Provide the [X, Y] coordinate of the cell's center where the given text is located.  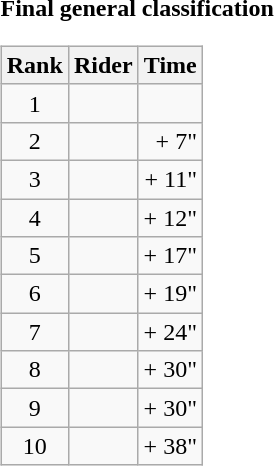
4 [34, 217]
2 [34, 141]
9 [34, 408]
+ 38" [170, 446]
+ 11" [170, 179]
+ 24" [170, 332]
+ 12" [170, 217]
6 [34, 294]
Rider [103, 65]
1 [34, 103]
7 [34, 332]
+ 19" [170, 294]
+ 7" [170, 141]
+ 17" [170, 256]
Rank [34, 65]
Time [170, 65]
5 [34, 256]
10 [34, 446]
8 [34, 370]
3 [34, 179]
